Scan for the cell matching the given text and deliver its (X, Y) coordinate at center. 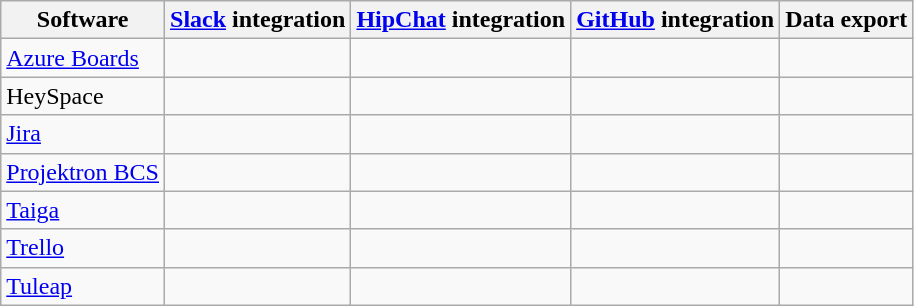
Software (83, 20)
Slack integration (258, 20)
Projektron BCS (83, 172)
HeySpace (83, 96)
Taiga (83, 210)
GitHub integration (676, 20)
Jira (83, 134)
Data export (846, 20)
HipChat integration (461, 20)
Azure Boards (83, 58)
Trello (83, 248)
Tuleap (83, 286)
